Capture the cell that displays the provided text and extract its (x, y) central coordinate. 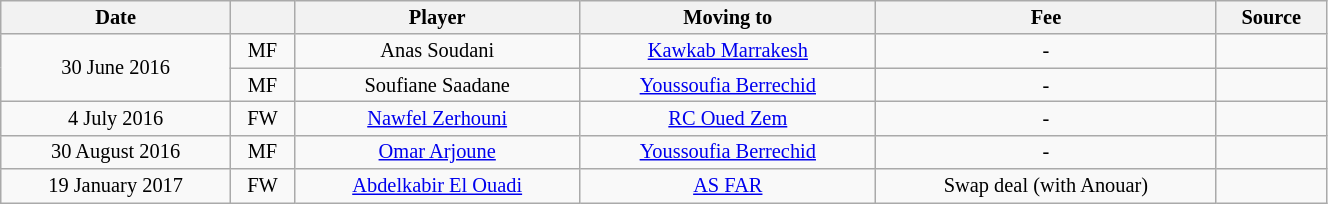
Soufiane Saadane (437, 85)
30 June 2016 (116, 68)
Source (1271, 17)
AS FAR (728, 186)
Swap deal (with Anouar) (1046, 186)
Moving to (728, 17)
Player (437, 17)
30 August 2016 (116, 152)
Kawkab Marrakesh (728, 51)
Anas Soudani (437, 51)
Fee (1046, 17)
19 January 2017 (116, 186)
Nawfel Zerhouni (437, 118)
Abdelkabir El Ouadi (437, 186)
Date (116, 17)
Omar Arjoune (437, 152)
RC Oued Zem (728, 118)
4 July 2016 (116, 118)
